Determine the [X, Y] coordinate at the center of the cell enclosing the given text.  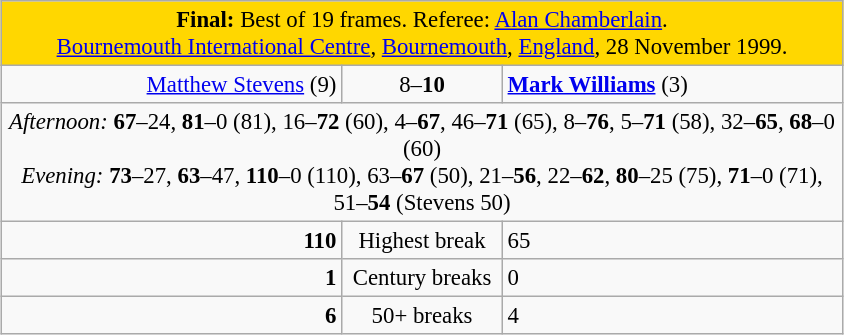
Highest break [422, 241]
4 [672, 316]
0 [672, 278]
Century breaks [422, 278]
8–10 [422, 85]
Matthew Stevens (9) [172, 85]
50+ breaks [422, 316]
65 [672, 241]
Final: Best of 19 frames. Referee: Alan Chamberlain.Bournemouth International Centre, Bournemouth, England, 28 November 1999. [422, 34]
110 [172, 241]
Mark Williams (3) [672, 85]
1 [172, 278]
6 [172, 316]
